Return the [X, Y] coordinate for the center point of the cell that contains the specified text.  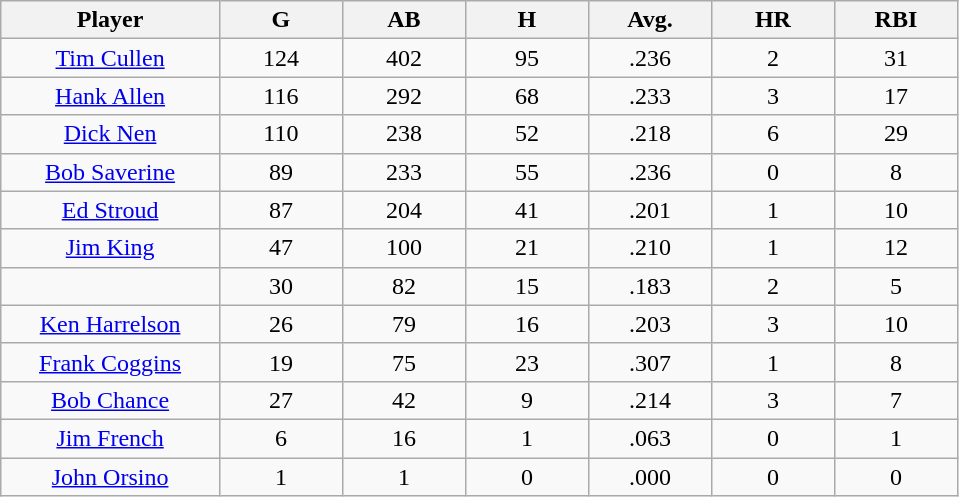
G [280, 20]
68 [526, 96]
204 [404, 210]
.218 [650, 134]
.000 [650, 477]
John Orsino [110, 477]
52 [526, 134]
55 [526, 172]
Tim Cullen [110, 58]
87 [280, 210]
9 [526, 400]
.063 [650, 438]
124 [280, 58]
100 [404, 248]
.307 [650, 362]
27 [280, 400]
89 [280, 172]
292 [404, 96]
41 [526, 210]
.203 [650, 324]
Jim King [110, 248]
12 [896, 248]
47 [280, 248]
AB [404, 20]
Avg. [650, 20]
Jim French [110, 438]
233 [404, 172]
.183 [650, 286]
29 [896, 134]
95 [526, 58]
17 [896, 96]
.201 [650, 210]
.210 [650, 248]
Bob Saverine [110, 172]
Bob Chance [110, 400]
.233 [650, 96]
42 [404, 400]
30 [280, 286]
5 [896, 286]
82 [404, 286]
Hank Allen [110, 96]
7 [896, 400]
79 [404, 324]
HR [772, 20]
.214 [650, 400]
110 [280, 134]
Ken Harrelson [110, 324]
19 [280, 362]
Dick Nen [110, 134]
H [526, 20]
Ed Stroud [110, 210]
15 [526, 286]
23 [526, 362]
238 [404, 134]
31 [896, 58]
26 [280, 324]
116 [280, 96]
21 [526, 248]
RBI [896, 20]
Frank Coggins [110, 362]
Player [110, 20]
402 [404, 58]
75 [404, 362]
